Locate the cell with the specified text and output its [x, y] center coordinate. 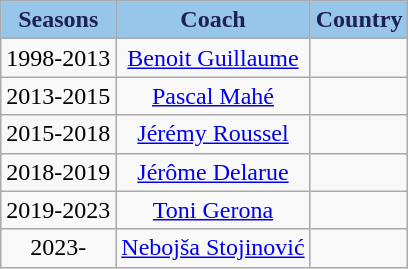
Pascal Mahé [213, 96]
Country [359, 20]
2015-2018 [58, 134]
2019-2023 [58, 210]
2013-2015 [58, 96]
2018-2019 [58, 172]
Jérôme Delarue [213, 172]
Toni Gerona [213, 210]
Benoit Guillaume [213, 58]
Coach [213, 20]
Nebojša Stojinović [213, 248]
1998-2013 [58, 58]
Seasons [58, 20]
2023- [58, 248]
Jérémy Roussel [213, 134]
